Pinpoint the cell where the given text exists, returning its (x, y) midpoint coordinate. 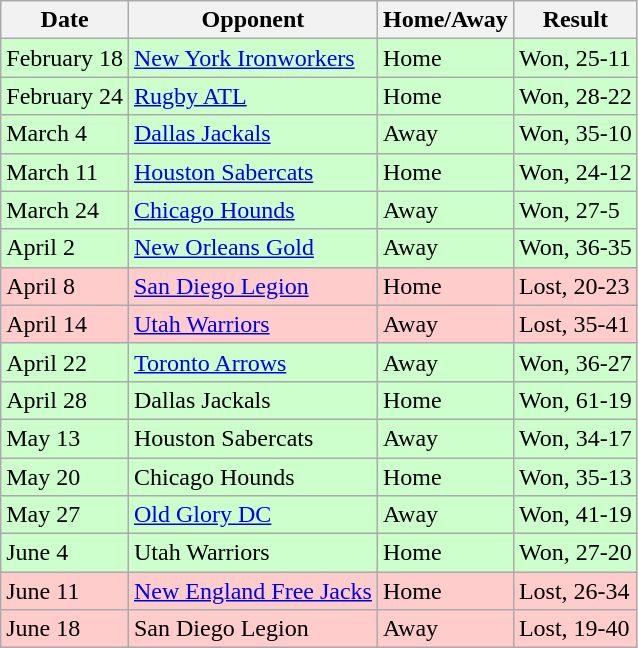
June 18 (65, 629)
May 20 (65, 477)
Toronto Arrows (252, 362)
Won, 36-27 (575, 362)
Date (65, 20)
Home/Away (445, 20)
Lost, 26-34 (575, 591)
Lost, 20-23 (575, 286)
New York Ironworkers (252, 58)
Won, 27-20 (575, 553)
Lost, 35-41 (575, 324)
March 11 (65, 172)
March 24 (65, 210)
May 13 (65, 438)
Won, 35-13 (575, 477)
Won, 24-12 (575, 172)
Rugby ATL (252, 96)
Result (575, 20)
Opponent (252, 20)
Won, 27-5 (575, 210)
Lost, 19-40 (575, 629)
April 22 (65, 362)
Won, 36-35 (575, 248)
June 4 (65, 553)
Old Glory DC (252, 515)
March 4 (65, 134)
February 18 (65, 58)
April 2 (65, 248)
Won, 25-11 (575, 58)
February 24 (65, 96)
April 14 (65, 324)
Won, 34-17 (575, 438)
Won, 61-19 (575, 400)
Won, 28-22 (575, 96)
April 28 (65, 400)
June 11 (65, 591)
April 8 (65, 286)
New Orleans Gold (252, 248)
New England Free Jacks (252, 591)
Won, 35-10 (575, 134)
Won, 41-19 (575, 515)
May 27 (65, 515)
